Identify which cell holds the provided text, then report its [x, y] central coordinate. 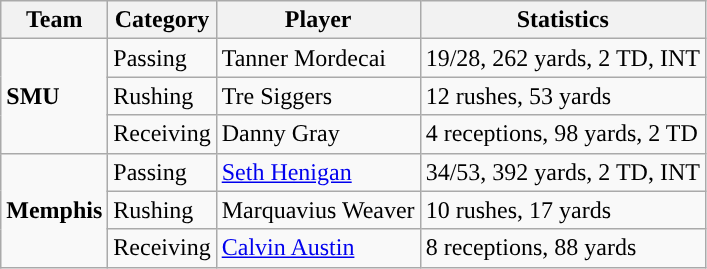
19/28, 262 yards, 2 TD, INT [562, 58]
Tre Siggers [318, 96]
Team [54, 20]
8 receptions, 88 yards [562, 248]
Seth Henigan [318, 172]
Memphis [54, 210]
Player [318, 20]
Tanner Mordecai [318, 58]
Statistics [562, 20]
10 rushes, 17 yards [562, 210]
Danny Gray [318, 134]
Category [162, 20]
12 rushes, 53 yards [562, 96]
4 receptions, 98 yards, 2 TD [562, 134]
Marquavius Weaver [318, 210]
34/53, 392 yards, 2 TD, INT [562, 172]
Calvin Austin [318, 248]
SMU [54, 96]
